For the text-containing cell, return its midpoint in (X, Y) coordinate format. 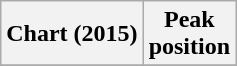
Peakposition (189, 34)
Chart (2015) (72, 34)
